Return (X, Y) of the center of cell containing provided text 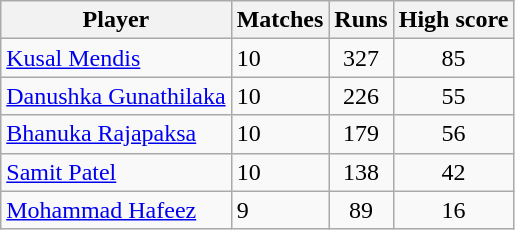
138 (361, 172)
9 (280, 210)
55 (454, 96)
327 (361, 58)
179 (361, 134)
Player (116, 20)
89 (361, 210)
Runs (361, 20)
16 (454, 210)
Kusal Mendis (116, 58)
Samit Patel (116, 172)
High score (454, 20)
56 (454, 134)
Matches (280, 20)
Mohammad Hafeez (116, 210)
85 (454, 58)
Bhanuka Rajapaksa (116, 134)
Danushka Gunathilaka (116, 96)
226 (361, 96)
42 (454, 172)
